Extract the (X, Y) coordinate from the center of the cell holding the provided text.  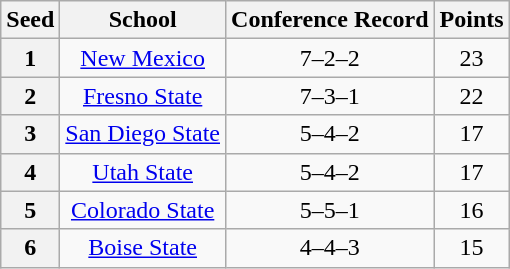
4–4–3 (330, 248)
School (143, 20)
7–3–1 (330, 96)
23 (472, 58)
Conference Record (330, 20)
5 (30, 210)
2 (30, 96)
New Mexico (143, 58)
6 (30, 248)
7–2–2 (330, 58)
Points (472, 20)
16 (472, 210)
Seed (30, 20)
Colorado State (143, 210)
5–5–1 (330, 210)
4 (30, 172)
22 (472, 96)
1 (30, 58)
Utah State (143, 172)
Fresno State (143, 96)
3 (30, 134)
Boise State (143, 248)
15 (472, 248)
San Diego State (143, 134)
